Extract the [X, Y] coordinate from the center of the cell holding the provided text.  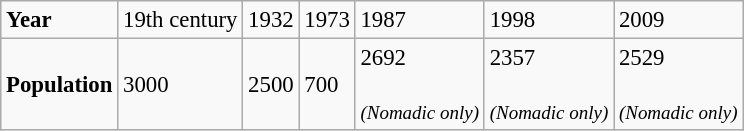
2529 (Nomadic only) [678, 85]
2009 [678, 20]
2692 (Nomadic only) [420, 85]
1973 [327, 20]
19th century [180, 20]
2357 (Nomadic only) [548, 85]
1998 [548, 20]
Population [60, 85]
700 [327, 85]
2500 [271, 85]
1987 [420, 20]
Year [60, 20]
3000 [180, 85]
1932 [271, 20]
